Determine the [X, Y] coordinate at the center of the cell enclosing the given text.  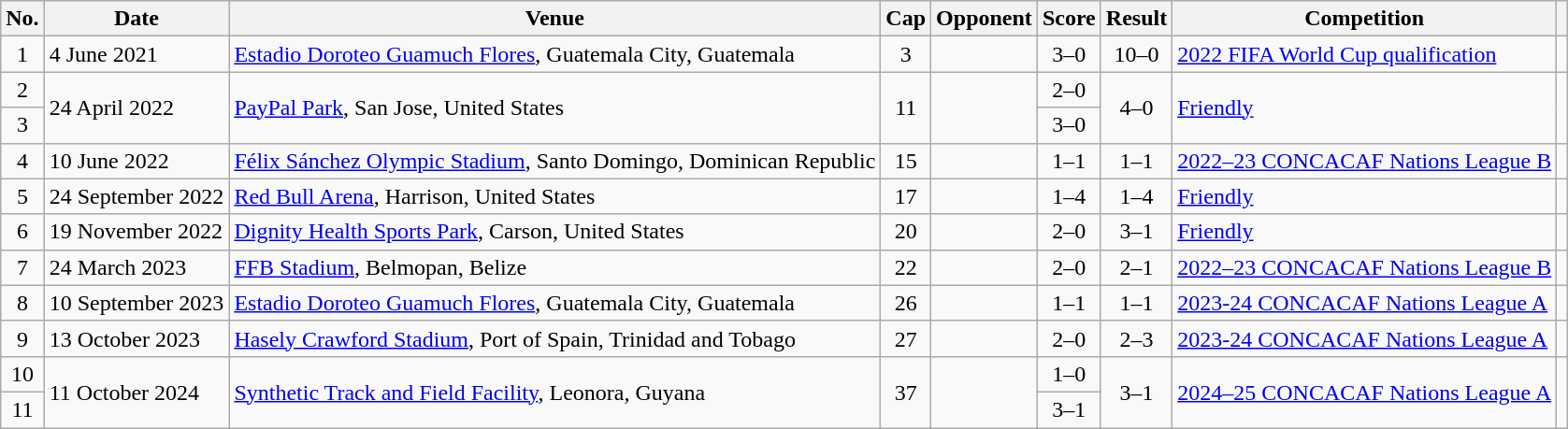
1–0 [1069, 374]
Date [137, 19]
10 [22, 374]
Red Bull Arena, Harrison, United States [555, 196]
26 [906, 303]
10 June 2022 [137, 161]
13 October 2023 [137, 338]
22 [906, 267]
FFB Stadium, Belmopan, Belize [555, 267]
24 April 2022 [137, 107]
11 October 2024 [137, 392]
6 [22, 232]
8 [22, 303]
4 [22, 161]
10–0 [1136, 54]
1 [22, 54]
PayPal Park, San Jose, United States [555, 107]
37 [906, 392]
4–0 [1136, 107]
7 [22, 267]
Competition [1365, 19]
No. [22, 19]
2–1 [1136, 267]
17 [906, 196]
2 [22, 90]
20 [906, 232]
Hasely Crawford Stadium, Port of Spain, Trinidad and Tobago [555, 338]
Dignity Health Sports Park, Carson, United States [555, 232]
9 [22, 338]
2022 FIFA World Cup qualification [1365, 54]
2–3 [1136, 338]
Score [1069, 19]
Venue [555, 19]
24 September 2022 [137, 196]
Cap [906, 19]
24 March 2023 [137, 267]
19 November 2022 [137, 232]
15 [906, 161]
4 June 2021 [137, 54]
Synthetic Track and Field Facility, Leonora, Guyana [555, 392]
Félix Sánchez Olympic Stadium, Santo Domingo, Dominican Republic [555, 161]
Result [1136, 19]
2024–25 CONCACAF Nations League A [1365, 392]
5 [22, 196]
10 September 2023 [137, 303]
Opponent [985, 19]
27 [906, 338]
